Extract the [x, y] coordinate from the center of the cell holding the provided text.  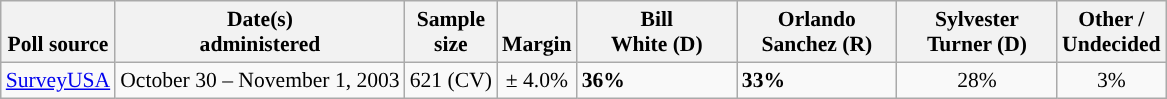
October 30 – November 1, 2003 [260, 80]
3% [1111, 80]
33% [817, 80]
SurveyUSA [58, 80]
36% [657, 80]
28% [977, 80]
621 (CV) [451, 80]
Samplesize [451, 32]
OrlandoSanchez (R) [817, 32]
Margin [537, 32]
± 4.0% [537, 80]
SylvesterTurner (D) [977, 32]
Date(s)administered [260, 32]
Other /Undecided [1111, 32]
BillWhite (D) [657, 32]
Poll source [58, 32]
